Detect which cell encompasses the target text, then output its (x, y) center coordinate. 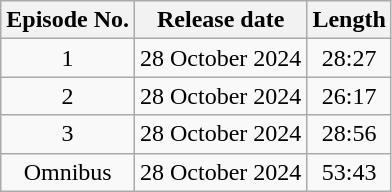
28:27 (349, 58)
26:17 (349, 96)
Release date (221, 20)
Length (349, 20)
1 (68, 58)
53:43 (349, 172)
Omnibus (68, 172)
28:56 (349, 134)
3 (68, 134)
2 (68, 96)
Episode No. (68, 20)
